Determine the (X, Y) coordinate at the center of the cell enclosing the given text.  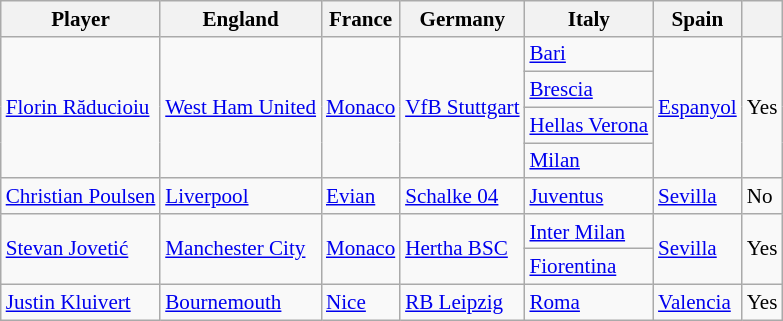
Espanyol (698, 107)
No (762, 196)
Bari (590, 54)
Hertha BSC (462, 248)
Schalke 04 (462, 196)
Florin Răducioiu (81, 107)
Liverpool (240, 196)
Juventus (590, 196)
Justin Kluivert (81, 302)
RB Leipzig (462, 302)
Evian (360, 196)
West Ham United (240, 107)
Spain (698, 18)
Christian Poulsen (81, 196)
France (360, 18)
Brescia (590, 90)
Hellas Verona (590, 124)
Roma (590, 302)
Italy (590, 18)
Nice (360, 302)
Germany (462, 18)
Player (81, 18)
Valencia (698, 302)
England (240, 18)
Milan (590, 160)
Manchester City (240, 248)
Fiorentina (590, 266)
Bournemouth (240, 302)
VfB Stuttgart (462, 107)
Stevan Jovetić (81, 248)
Inter Milan (590, 230)
